Determine the (X, Y) coordinate at the center of the cell enclosing the given text.  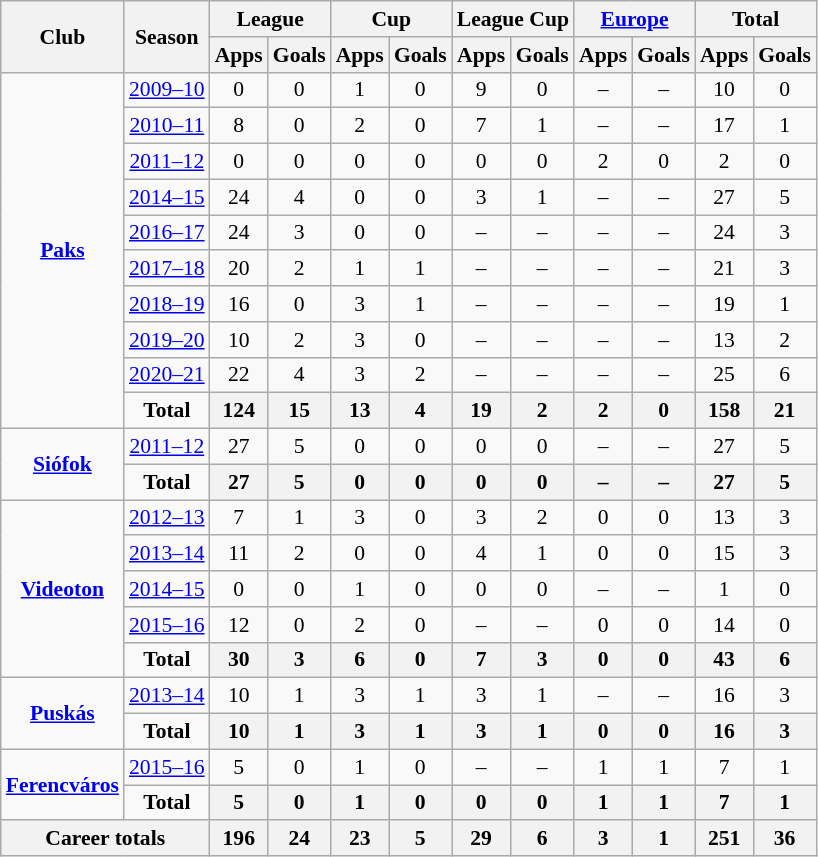
2020–21 (167, 375)
196 (239, 839)
2012–13 (167, 518)
Paks (62, 250)
158 (724, 411)
12 (239, 625)
20 (239, 269)
2009–10 (167, 90)
2016–17 (167, 233)
Siófok (62, 464)
Europe (634, 19)
2019–20 (167, 340)
29 (482, 839)
36 (784, 839)
23 (360, 839)
Cup (392, 19)
11 (239, 554)
251 (724, 839)
League (270, 19)
League Cup (513, 19)
25 (724, 375)
Videoton (62, 589)
14 (724, 625)
17 (724, 126)
Club (62, 36)
30 (239, 660)
2017–18 (167, 269)
124 (239, 411)
2018–19 (167, 304)
22 (239, 375)
2010–11 (167, 126)
Ferencváros (62, 784)
Puskás (62, 714)
8 (239, 126)
Career totals (106, 839)
9 (482, 90)
Season (167, 36)
43 (724, 660)
